Output the [x, y] coordinate of the center of the cell containing the given text.  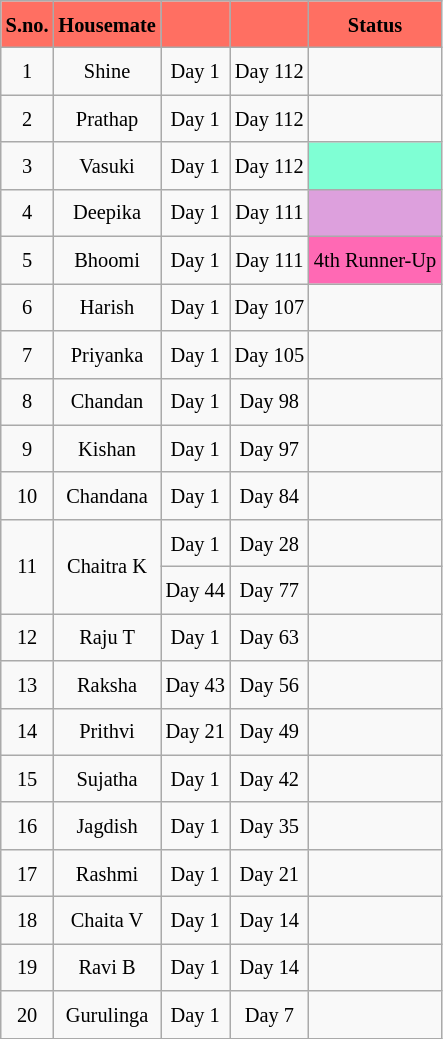
Day 42 [270, 778]
7 [28, 354]
Harish [106, 306]
Raksha [106, 684]
9 [28, 448]
1 [28, 72]
4th Runner-Up [375, 260]
Day 63 [270, 636]
Housemate [106, 24]
Day 97 [270, 448]
Status [375, 24]
6 [28, 306]
Day 56 [270, 684]
Chaita V [106, 920]
Prathap [106, 118]
Day 105 [270, 354]
Day 98 [270, 402]
5 [28, 260]
17 [28, 872]
3 [28, 166]
15 [28, 778]
Day 107 [270, 306]
13 [28, 684]
Prithvi [106, 732]
Day 35 [270, 826]
Raju T [106, 636]
16 [28, 826]
Deepika [106, 212]
Day 7 [270, 1014]
Vasuki [106, 166]
Gurulinga [106, 1014]
8 [28, 402]
Ravi B [106, 966]
Day 43 [196, 684]
Day 49 [270, 732]
Day 28 [270, 542]
19 [28, 966]
Day 44 [196, 590]
Rashmi [106, 872]
12 [28, 636]
18 [28, 920]
Kishan [106, 448]
Shine [106, 72]
Day 77 [270, 590]
20 [28, 1014]
14 [28, 732]
2 [28, 118]
Jagdish [106, 826]
Priyanka [106, 354]
Chandan [106, 402]
Chandana [106, 496]
11 [28, 566]
10 [28, 496]
Sujatha [106, 778]
4 [28, 212]
Chaitra K [106, 566]
Day 84 [270, 496]
S.no. [28, 24]
Bhoomi [106, 260]
